Output the [x, y] coordinate of the center of the cell containing the given text.  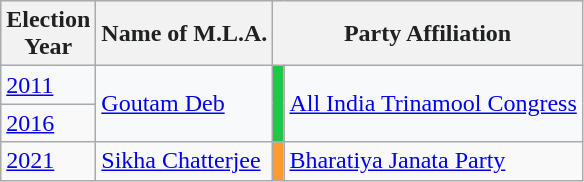
2021 [48, 161]
All India Trinamool Congress [433, 104]
Bharatiya Janata Party [433, 161]
2016 [48, 123]
ElectionYear [48, 34]
Goutam Deb [184, 104]
Sikha Chatterjee [184, 161]
2011 [48, 85]
Party Affiliation [428, 34]
Name of M.L.A. [184, 34]
